Locate the cell with the specified text and output its [x, y] center coordinate. 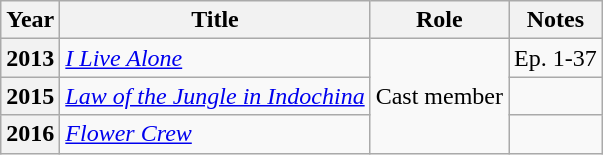
Year [30, 20]
Ep. 1-37 [556, 58]
Notes [556, 20]
Role [439, 20]
Flower Crew [215, 134]
Title [215, 20]
I Live Alone [215, 58]
2015 [30, 96]
Law of the Jungle in Indochina [215, 96]
2013 [30, 58]
2016 [30, 134]
Cast member [439, 96]
